Output the (x, y) coordinate of the center of the cell containing the given text.  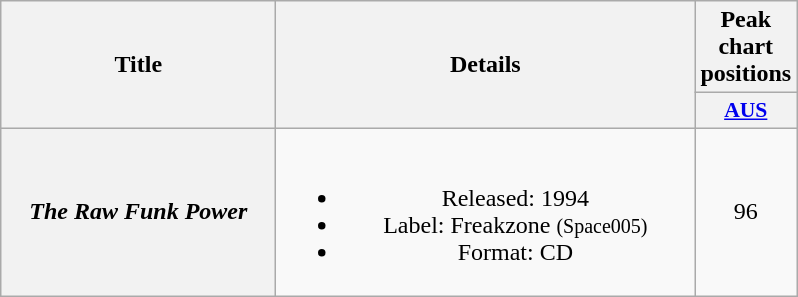
Details (486, 65)
Peak chart positions (746, 47)
96 (746, 212)
Title (138, 65)
Released: 1994Label: Freakzone (Space005)Format: CD (486, 212)
The Raw Funk Power (138, 212)
AUS (746, 111)
